Find where the given text appears and provide that cell's center as [x, y] coordinate. 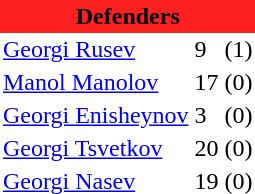
17 [207, 82]
Manol Manolov [96, 82]
Georgi Rusev [96, 50]
20 [207, 148]
Georgi Enisheynov [96, 116]
9 [207, 50]
3 [207, 116]
Georgi Tsvetkov [96, 148]
